Identify which cell holds the provided text, then report its [X, Y] central coordinate. 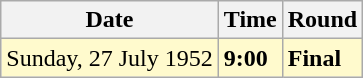
Final [322, 58]
9:00 [250, 58]
Sunday, 27 July 1952 [110, 58]
Date [110, 20]
Time [250, 20]
Round [322, 20]
